Locate the cell with the specified text and output its (X, Y) center coordinate. 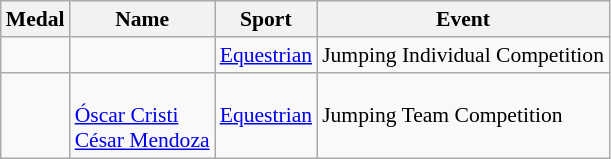
Name (142, 19)
Óscar Cristi César Mendoza (142, 116)
Medal (36, 19)
Jumping Team Competition (463, 116)
Sport (266, 19)
Event (463, 19)
Jumping Individual Competition (463, 55)
